Scan for the cell matching the given text and deliver its (X, Y) coordinate at center. 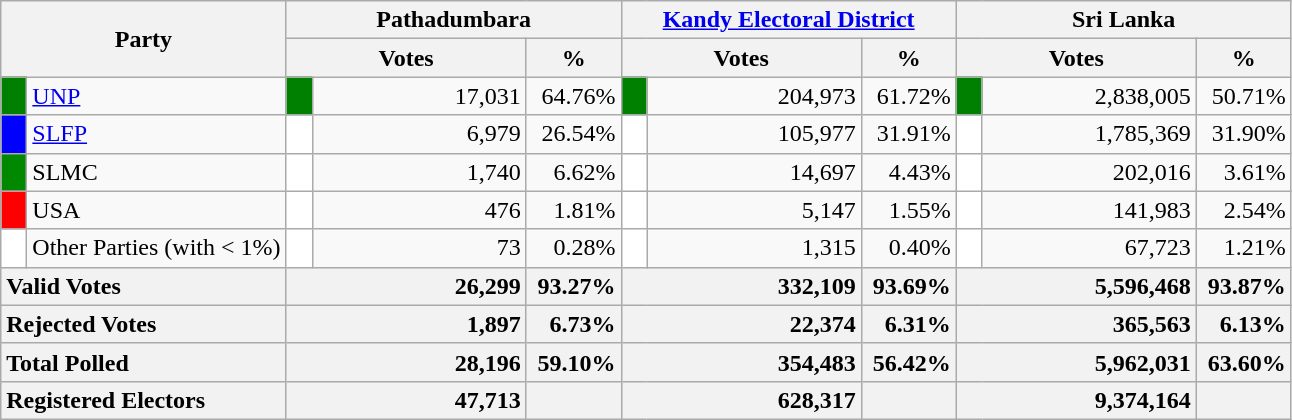
64.76% (574, 96)
31.91% (908, 134)
50.71% (1244, 96)
476 (419, 210)
6.13% (1244, 324)
Party (144, 39)
9,374,164 (1076, 400)
0.40% (908, 248)
5,147 (754, 210)
Valid Votes (144, 286)
141,983 (1089, 210)
UNP (156, 96)
6,979 (419, 134)
3.61% (1244, 172)
22,374 (741, 324)
59.10% (574, 362)
4.43% (908, 172)
Kandy Electoral District (788, 20)
1,740 (419, 172)
28,196 (406, 362)
73 (419, 248)
SLFP (156, 134)
93.27% (574, 286)
USA (156, 210)
1.55% (908, 210)
17,031 (419, 96)
6.31% (908, 324)
56.42% (908, 362)
628,317 (741, 400)
Rejected Votes (144, 324)
5,962,031 (1076, 362)
Pathadumbara (454, 20)
1,785,369 (1089, 134)
1,315 (754, 248)
Other Parties (with < 1%) (156, 248)
105,977 (754, 134)
26,299 (406, 286)
63.60% (1244, 362)
SLMC (156, 172)
Sri Lanka (1124, 20)
5,596,468 (1076, 286)
202,016 (1089, 172)
0.28% (574, 248)
47,713 (406, 400)
6.73% (574, 324)
93.87% (1244, 286)
61.72% (908, 96)
93.69% (908, 286)
2,838,005 (1089, 96)
Registered Electors (144, 400)
6.62% (574, 172)
Total Polled (144, 362)
2.54% (1244, 210)
67,723 (1089, 248)
1.81% (574, 210)
332,109 (741, 286)
26.54% (574, 134)
1,897 (406, 324)
14,697 (754, 172)
31.90% (1244, 134)
354,483 (741, 362)
204,973 (754, 96)
365,563 (1076, 324)
1.21% (1244, 248)
